Identify which cell holds the provided text, then report its [x, y] central coordinate. 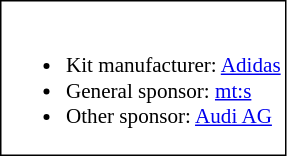
Kit manufacturer: AdidasGeneral sponsor: mt:sOther sponsor: Audi AG [143, 78]
